Return the [X, Y] coordinate for the center point of the cell that contains the specified text.  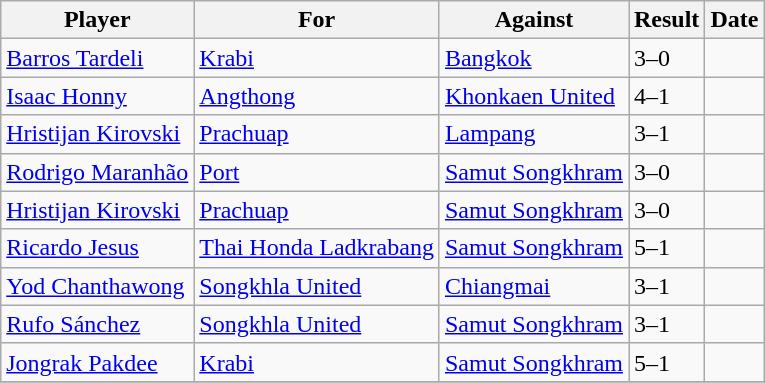
Khonkaen United [534, 96]
Rodrigo Maranhão [98, 172]
For [317, 20]
Jongrak Pakdee [98, 362]
Angthong [317, 96]
4–1 [666, 96]
Thai Honda Ladkrabang [317, 248]
Port [317, 172]
Chiangmai [534, 286]
Isaac Honny [98, 96]
Date [734, 20]
Bangkok [534, 58]
Player [98, 20]
Rufo Sánchez [98, 324]
Result [666, 20]
Barros Tardeli [98, 58]
Lampang [534, 134]
Ricardo Jesus [98, 248]
Against [534, 20]
Yod Chanthawong [98, 286]
